Identify which cell holds the provided text, then report its [X, Y] central coordinate. 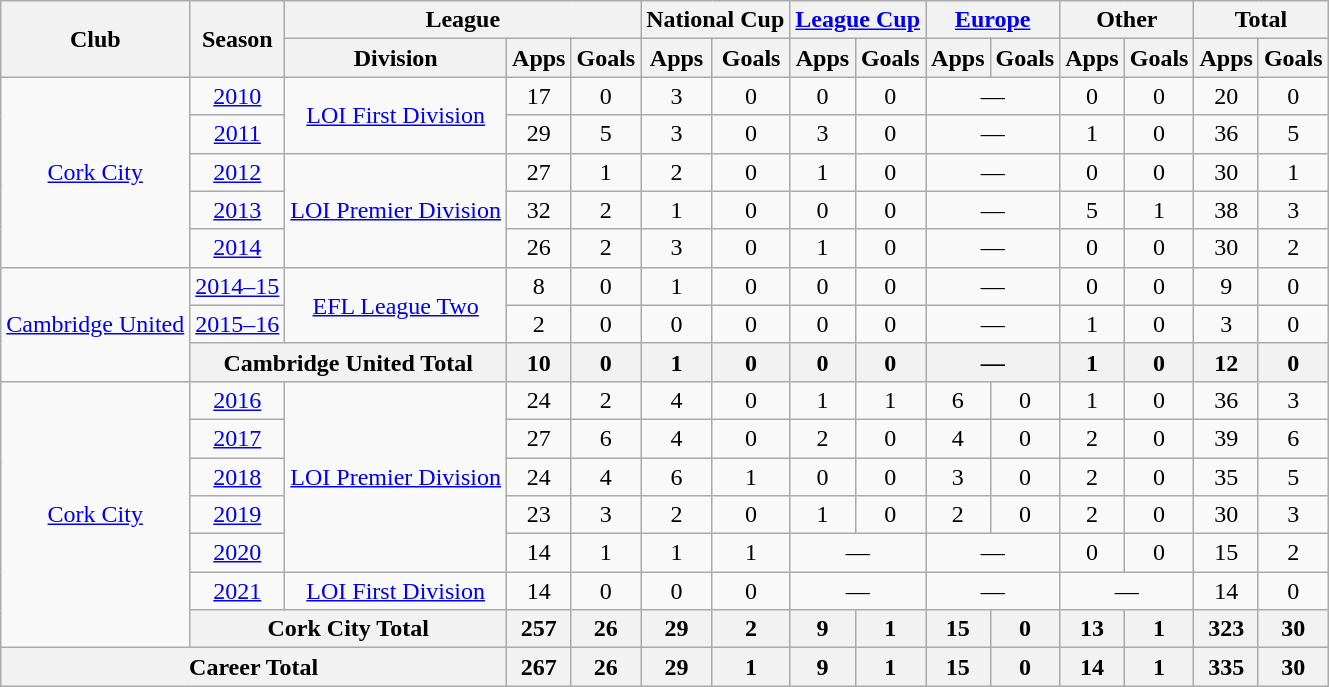
10 [539, 362]
35 [1226, 477]
2020 [238, 553]
335 [1226, 667]
2010 [238, 96]
Cork City Total [348, 629]
23 [539, 515]
Cambridge United [96, 324]
32 [539, 210]
2011 [238, 134]
Europe [993, 20]
Career Total [254, 667]
13 [1092, 629]
17 [539, 96]
12 [1226, 362]
2015–16 [238, 324]
2021 [238, 591]
Other [1127, 20]
39 [1226, 438]
2017 [238, 438]
Season [238, 39]
2019 [238, 515]
Division [396, 58]
267 [539, 667]
Club [96, 39]
League [463, 20]
2016 [238, 400]
2012 [238, 172]
257 [539, 629]
2014–15 [238, 286]
8 [539, 286]
20 [1226, 96]
2013 [238, 210]
323 [1226, 629]
2018 [238, 477]
League Cup [858, 20]
Cambridge United Total [348, 362]
38 [1226, 210]
Total [1261, 20]
2014 [238, 248]
National Cup [716, 20]
EFL League Two [396, 305]
